Locate the cell with the specified text and output its (X, Y) center coordinate. 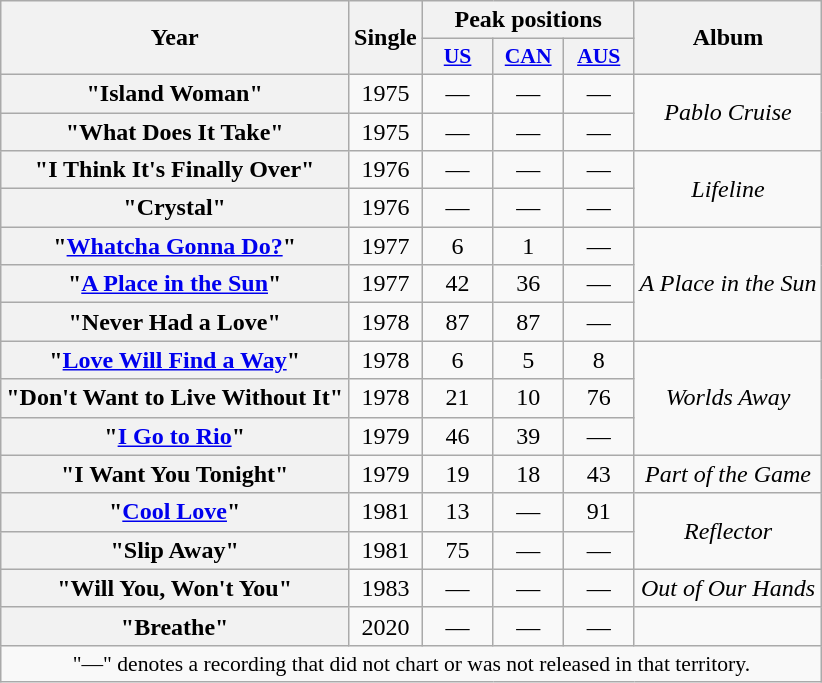
CAN (528, 57)
13 (458, 512)
Single (386, 38)
"—" denotes a recording that did not chart or was not released in that territory. (412, 663)
76 (598, 398)
"I Want You Tonight" (175, 474)
"Crystal" (175, 208)
Album (728, 38)
Lifeline (728, 189)
42 (458, 284)
"Will You, Won't You" (175, 588)
1983 (386, 588)
Year (175, 38)
"Love Will Find a Way" (175, 360)
46 (458, 436)
39 (528, 436)
"Cool Love" (175, 512)
Out of Our Hands (728, 588)
"I Go to Rio" (175, 436)
Worlds Away (728, 398)
2020 (386, 626)
Part of the Game (728, 474)
A Place in the Sun (728, 284)
36 (528, 284)
5 (528, 360)
AUS (598, 57)
Pablo Cruise (728, 112)
18 (528, 474)
Reflector (728, 531)
21 (458, 398)
"Never Had a Love" (175, 322)
10 (528, 398)
"What Does It Take" (175, 131)
43 (598, 474)
"Slip Away" (175, 550)
1 (528, 246)
US (458, 57)
Peak positions (528, 20)
"Breathe" (175, 626)
"A Place in the Sun" (175, 284)
"I Think It's Finally Over" (175, 170)
"Don't Want to Live Without It" (175, 398)
75 (458, 550)
19 (458, 474)
"Whatcha Gonna Do?" (175, 246)
"Island Woman" (175, 93)
91 (598, 512)
8 (598, 360)
